From the cell containing the given text, extract its center point as [X, Y] coordinate. 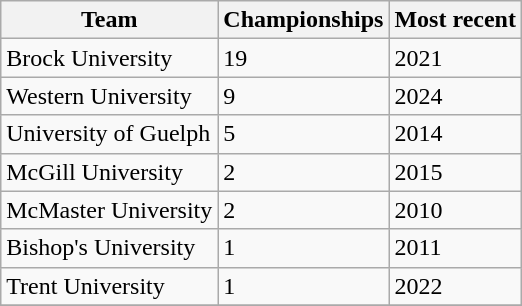
Championships [304, 20]
Team [110, 20]
Brock University [110, 58]
19 [304, 58]
Western University [110, 96]
5 [304, 134]
2024 [456, 96]
2022 [456, 286]
2015 [456, 172]
2010 [456, 210]
McMaster University [110, 210]
Most recent [456, 20]
McGill University [110, 172]
Bishop's University [110, 248]
9 [304, 96]
University of Guelph [110, 134]
2021 [456, 58]
Trent University [110, 286]
2011 [456, 248]
2014 [456, 134]
